Capture the cell that displays the provided text and extract its [X, Y] central coordinate. 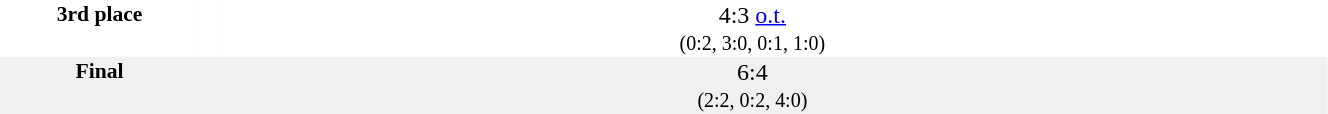
6:4(2:2, 0:2, 4:0) [753, 86]
Final [100, 86]
3rd place [100, 28]
4:3 o.t.(0:2, 3:0, 0:1, 1:0) [753, 28]
